Return the [x, y] coordinate for the center point of the cell that contains the specified text.  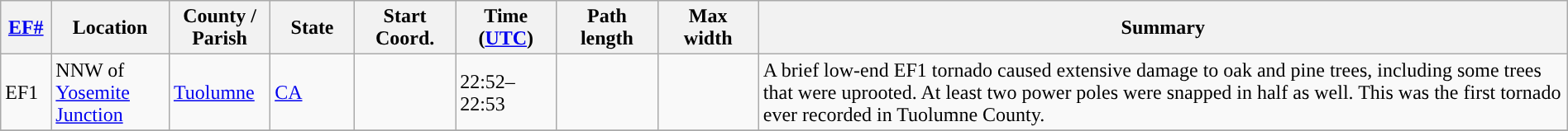
EF# [26, 28]
Time (UTC) [506, 28]
NNW of Yosemite Junction [111, 92]
Summary [1163, 28]
Path length [607, 28]
State [313, 28]
CA [313, 92]
22:52–22:53 [506, 92]
County / Parish [219, 28]
Max width [708, 28]
Location [111, 28]
Start Coord. [404, 28]
Tuolumne [219, 92]
EF1 [26, 92]
